From the cell containing the given text, extract its center point as (X, Y) coordinate. 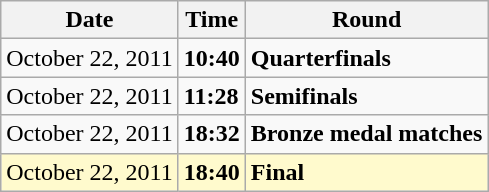
Bronze medal matches (366, 134)
18:32 (212, 134)
Final (366, 172)
Quarterfinals (366, 58)
11:28 (212, 96)
10:40 (212, 58)
Date (90, 20)
Time (212, 20)
Semifinals (366, 96)
18:40 (212, 172)
Round (366, 20)
